Find where the given text appears and provide that cell's center as (X, Y) coordinate. 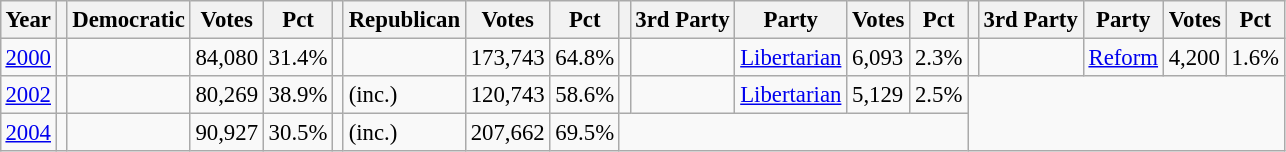
58.6% (584, 95)
80,269 (226, 95)
31.4% (298, 57)
4,200 (1194, 57)
Year (28, 20)
6,093 (878, 57)
69.5% (584, 133)
90,927 (226, 133)
173,743 (508, 57)
120,743 (508, 95)
Democratic (128, 20)
207,662 (508, 133)
2000 (28, 57)
30.5% (298, 133)
Reform (1123, 57)
1.6% (1255, 57)
2.5% (939, 95)
2002 (28, 95)
38.9% (298, 95)
2.3% (939, 57)
5,129 (878, 95)
64.8% (584, 57)
2004 (28, 133)
Republican (404, 20)
84,080 (226, 57)
